Return the [x, y] coordinate for the center point of the cell that contains the specified text.  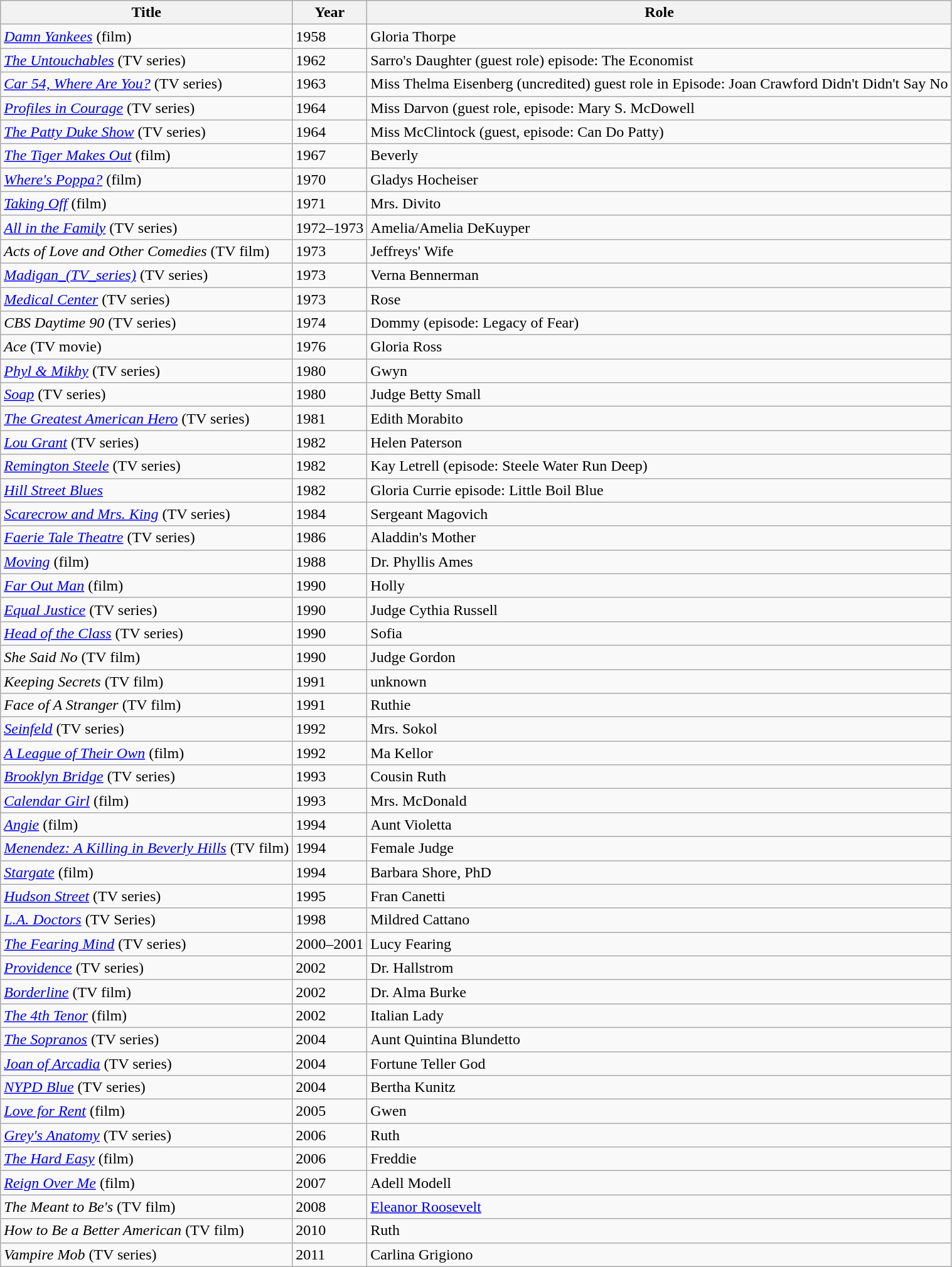
1962 [330, 60]
Dommy (episode: Legacy of Fear) [659, 323]
Acts of Love and Other Comedies (TV film) [147, 251]
Gloria Thorpe [659, 36]
Eleanor Roosevelt [659, 1207]
Edith Morabito [659, 419]
Judge Cythia Russell [659, 609]
Ma Kellor [659, 753]
Fran Canetti [659, 896]
Gloria Ross [659, 347]
2005 [330, 1111]
The Tiger Makes Out (film) [147, 156]
Ace (TV movie) [147, 347]
The 4th Tenor (film) [147, 1015]
Taking Off (film) [147, 203]
Year [330, 13]
Judge Betty Small [659, 395]
1986 [330, 538]
Gwyn [659, 371]
Faerie Tale Theatre (TV series) [147, 538]
Beverly [659, 156]
How to Be a Better American (TV film) [147, 1231]
1971 [330, 203]
Gloria Currie episode: Little Boil Blue [659, 490]
Sofia [659, 633]
Holly [659, 585]
Barbara Shore, PhD [659, 872]
Sergeant Magovich [659, 514]
Role [659, 13]
Mrs. McDonald [659, 801]
Female Judge [659, 848]
Keeping Secrets (TV film) [147, 681]
Scarecrow and Mrs. King (TV series) [147, 514]
Vampire Mob (TV series) [147, 1254]
Phyl & Mikhy (TV series) [147, 371]
1963 [330, 84]
Rose [659, 299]
Providence (TV series) [147, 968]
Fortune Teller God [659, 1064]
Mrs. Sokol [659, 729]
Amelia/Amelia DeKuyper [659, 227]
1981 [330, 419]
1970 [330, 179]
1974 [330, 323]
Moving (film) [147, 562]
L.A. Doctors (TV Series) [147, 920]
Cousin Ruth [659, 777]
Aladdin's Mother [659, 538]
The Sopranos (TV series) [147, 1039]
The Fearing Mind (TV series) [147, 944]
The Greatest American Hero (TV series) [147, 419]
All in the Family (TV series) [147, 227]
Miss McClintock (guest, episode: Can Do Patty) [659, 132]
Mildred Cattano [659, 920]
Remington Steele (TV series) [147, 466]
Far Out Man (film) [147, 585]
Brooklyn Bridge (TV series) [147, 777]
2008 [330, 1207]
Italian Lady [659, 1015]
Aunt Quintina Blundetto [659, 1039]
Profiles in Courage (TV series) [147, 108]
Medical Center (TV series) [147, 299]
1988 [330, 562]
Sarro's Daughter (guest role) episode: The Economist [659, 60]
A League of Their Own (film) [147, 753]
The Untouchables (TV series) [147, 60]
Gwen [659, 1111]
2007 [330, 1183]
Carlina Grigiono [659, 1254]
Verna Bennerman [659, 275]
Borderline (TV film) [147, 992]
Miss Darvon (guest role, episode: Mary S. McDowell [659, 108]
CBS Daytime 90 (TV series) [147, 323]
Gladys Hocheiser [659, 179]
1995 [330, 896]
Dr. Hallstrom [659, 968]
Madigan_(TV_series) (TV series) [147, 275]
Freddie [659, 1159]
Bertha Kunitz [659, 1088]
Grey's Anatomy (TV series) [147, 1135]
NYPD Blue (TV series) [147, 1088]
The Hard Easy (film) [147, 1159]
Face of A Stranger (TV film) [147, 705]
Car 54, Where Are You? (TV series) [147, 84]
unknown [659, 681]
Kay Letrell (episode: Steele Water Run Deep) [659, 466]
2011 [330, 1254]
Stargate (film) [147, 872]
1984 [330, 514]
Calendar Girl (film) [147, 801]
Dr. Phyllis Ames [659, 562]
2010 [330, 1231]
1972–1973 [330, 227]
The Meant to Be's (TV film) [147, 1207]
1958 [330, 36]
Jeffreys' Wife [659, 251]
Miss Thelma Eisenberg (uncredited) guest role in Episode: Joan Crawford Didn't Didn't Say No [659, 84]
She Said No (TV film) [147, 657]
Joan of Arcadia (TV series) [147, 1064]
1998 [330, 920]
Judge Gordon [659, 657]
1967 [330, 156]
Aunt Violetta [659, 825]
Adell Modell [659, 1183]
Menendez: A Killing in Beverly Hills (TV film) [147, 848]
Equal Justice (TV series) [147, 609]
Damn Yankees (film) [147, 36]
Soap (TV series) [147, 395]
Love for Rent (film) [147, 1111]
Ruthie [659, 705]
Where's Poppa? (film) [147, 179]
2000–2001 [330, 944]
Angie (film) [147, 825]
Lucy Fearing [659, 944]
Mrs. Divito [659, 203]
1976 [330, 347]
Lou Grant (TV series) [147, 442]
Title [147, 13]
Reign Over Me (film) [147, 1183]
Hudson Street (TV series) [147, 896]
Head of the Class (TV series) [147, 633]
Helen Paterson [659, 442]
The Patty Duke Show (TV series) [147, 132]
Hill Street Blues [147, 490]
Dr. Alma Burke [659, 992]
Seinfeld (TV series) [147, 729]
